From the cell containing the given text, extract its center point as (x, y) coordinate. 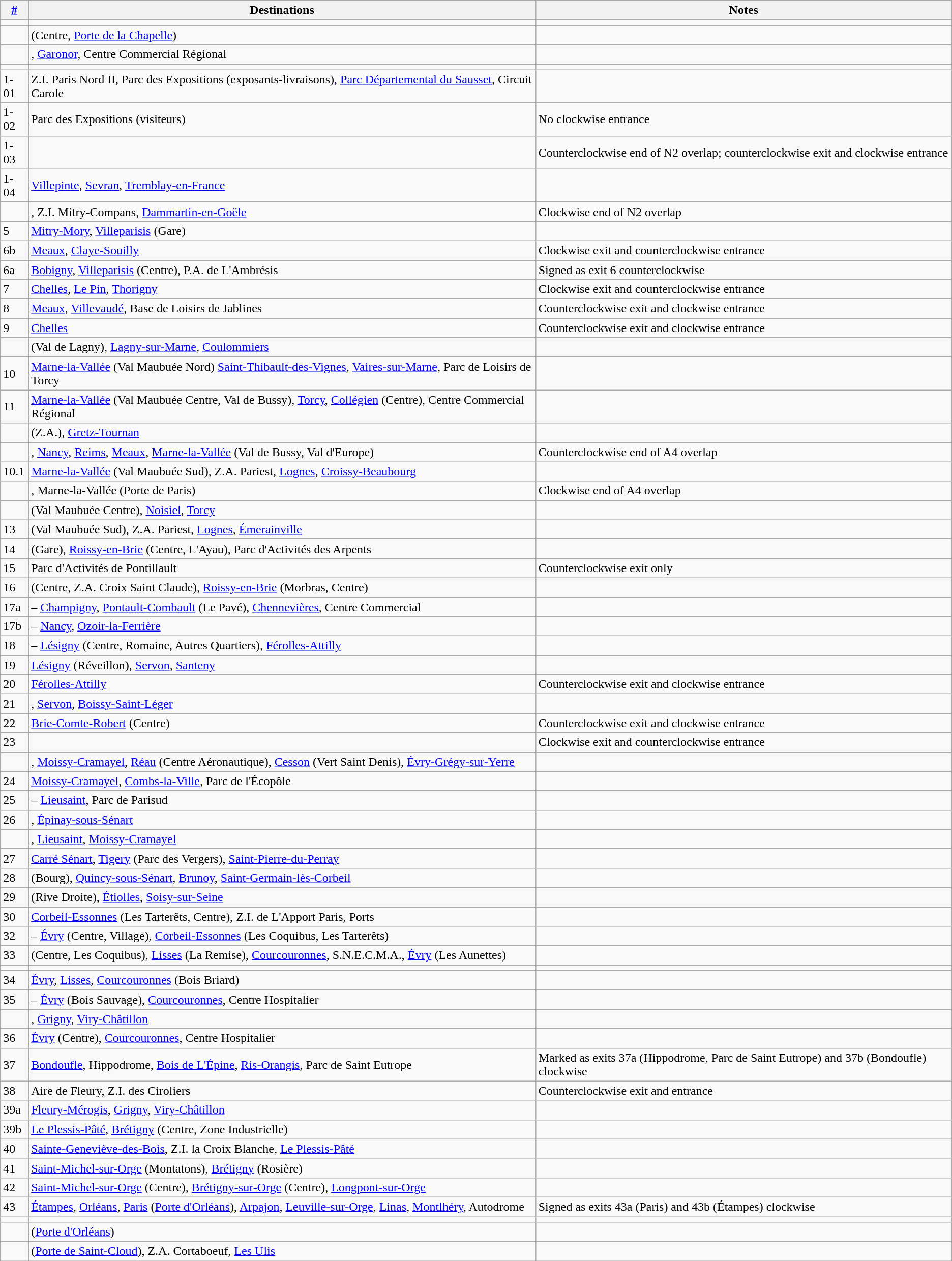
, Épinay-sous-Sénart (282, 820)
38 (14, 1091)
(Val de Lagny), Lagny-sur-Marne, Coulommiers (282, 347)
39b (14, 1129)
36 (14, 1038)
16 (14, 587)
33 (14, 955)
10.1 (14, 471)
Villepinte, Sevran, Tremblay-en-France (282, 185)
15 (14, 568)
30 (14, 917)
41 (14, 1168)
Meaux, Villevaudé, Base de Loisirs de Jablines (282, 309)
1-02 (14, 119)
Chelles, Le Pin, Thorigny (282, 289)
8 (14, 309)
1-04 (14, 185)
# (14, 10)
(Porte de Saint-Cloud), Z.A. Cortaboeuf, Les Ulis (282, 1251)
27 (14, 858)
Marne-la-Vallée (Val Maubuée Nord) Saint-Thibault-des-Vignes, Vaires-sur-Marne, Parc de Loisirs de Torcy (282, 373)
Étampes, Orléans, Paris (Porte d'Orléans), Arpajon, Leuville-sur-Orge, Linas, Montlhéry, Autodrome (282, 1207)
6b (14, 250)
35 (14, 1000)
11 (14, 407)
Counterclockwise exit only (743, 568)
1-01 (14, 86)
28 (14, 878)
25 (14, 800)
43 (14, 1207)
Z.I. Paris Nord II, Parc des Expositions (exposants-livraisons), Parc Départemental du Sausset, Circuit Carole (282, 86)
– Lieusaint, Parc de Parisud (282, 800)
, Lieusaint, Moissy-Cramayel (282, 839)
23 (14, 742)
10 (14, 373)
17a (14, 607)
6a (14, 270)
Meaux, Claye-Souilly (282, 250)
Sainte-Geneviève-des-Bois, Z.I. la Croix Blanche, Le Plessis-Pâté (282, 1149)
Fleury-Mérogis, Grigny, Viry-Châtillon (282, 1110)
22 (14, 723)
, Marne-la-Vallée (Porte de Paris) (282, 491)
26 (14, 820)
Notes (743, 10)
17b (14, 626)
32 (14, 936)
, Grigny, Viry-Châtillon (282, 1019)
20 (14, 684)
42 (14, 1187)
13 (14, 529)
(Centre, Les Coquibus), Lisses (La Remise), Courcouronnes, S.N.E.C.M.A., Évry (Les Aunettes) (282, 955)
Saint-Michel-sur-Orge (Centre), Brétigny-sur-Orge (Centre), Longpont-sur-Orge (282, 1187)
– Champigny, Pontault-Combault (Le Pavé), Chennevières, Centre Commercial (282, 607)
– Évry (Centre, Village), Corbeil-Essonnes (Les Coquibus, Les Tarterêts) (282, 936)
(Val Maubuée Sud), Z.A. Pariest, Lognes, Émerainville (282, 529)
(Gare), Roissy-en-Brie (Centre, L'Ayau), Parc d'Activités des Arpents (282, 549)
, Z.I. Mitry-Compans, Dammartin-en-Goële (282, 212)
Carré Sénart, Tigery (Parc des Vergers), Saint-Pierre-du-Perray (282, 858)
7 (14, 289)
40 (14, 1149)
Signed as exits 43a (Paris) and 43b (Étampes) clockwise (743, 1207)
, Nancy, Reims, Meaux, Marne-la-Vallée (Val de Bussy, Val d'Europe) (282, 452)
Signed as exit 6 counterclockwise (743, 270)
(Z.A.), Gretz-Tournan (282, 433)
14 (14, 549)
Counterclockwise end of A4 overlap (743, 452)
Férolles-Attilly (282, 684)
– Lésigny (Centre, Romaine, Autres Quartiers), Férolles-Attilly (282, 646)
(Bourg), Quincy-sous-Sénart, Brunoy, Saint-Germain-lès-Corbeil (282, 878)
1-03 (14, 153)
Clockwise end of A4 overlap (743, 491)
Parc d'Activités de Pontillault (282, 568)
Parc des Expositions (visiteurs) (282, 119)
(Porte d'Orléans) (282, 1232)
Saint-Michel-sur-Orge (Montatons), Brétigny (Rosière) (282, 1168)
Marked as exits 37a (Hippodrome, Parc de Saint Eutrope) and 37b (Bondoufle) clockwise (743, 1065)
, Garonor, Centre Commercial Régional (282, 54)
Évry (Centre), Courcouronnes, Centre Hospitalier (282, 1038)
Clockwise end of N2 overlap (743, 212)
(Centre, Porte de la Chapelle) (282, 35)
Moissy-Cramayel, Combs-la-Ville, Parc de l'Écopôle (282, 781)
Évry, Lisses, Courcouronnes (Bois Briard) (282, 980)
37 (14, 1065)
Lésigny (Réveillon), Servon, Santeny (282, 665)
9 (14, 328)
Le Plessis-Pâté, Brétigny (Centre, Zone Industrielle) (282, 1129)
29 (14, 897)
Marne-la-Vallée (Val Maubuée Sud), Z.A. Pariest, Lognes, Croissy-Beaubourg (282, 471)
– Évry (Bois Sauvage), Courcouronnes, Centre Hospitalier (282, 1000)
Counterclockwise exit and entrance (743, 1091)
(Centre, Z.A. Croix Saint Claude), Roissy-en-Brie (Morbras, Centre) (282, 587)
18 (14, 646)
No clockwise entrance (743, 119)
Destinations (282, 10)
24 (14, 781)
Counterclockwise end of N2 overlap; counterclockwise exit and clockwise entrance (743, 153)
Bondoufle, Hippodrome, Bois de L'Épine, Ris-Orangis, Parc de Saint Eutrope (282, 1065)
Corbeil-Essonnes (Les Tarterêts, Centre), Z.I. de L'Apport Paris, Ports (282, 917)
Chelles (282, 328)
Mitry-Mory, Villeparisis (Gare) (282, 231)
(Val Maubuée Centre), Noisiel, Torcy (282, 510)
34 (14, 980)
– Nancy, Ozoir-la-Ferrière (282, 626)
Marne-la-Vallée (Val Maubuée Centre, Val de Bussy), Torcy, Collégien (Centre), Centre Commercial Régional (282, 407)
5 (14, 231)
Brie-Comte-Robert (Centre) (282, 723)
, Servon, Boissy-Saint-Léger (282, 704)
, Moissy-Cramayel, Réau (Centre Aéronautique), Cesson (Vert Saint Denis), Évry-Grégy-sur-Yerre (282, 762)
(Rive Droite), Étiolles, Soisy-sur-Seine (282, 897)
Aire de Fleury, Z.I. des Ciroliers (282, 1091)
39a (14, 1110)
19 (14, 665)
21 (14, 704)
Bobigny, Villeparisis (Centre), P.A. de L'Ambrésis (282, 270)
